From the cell containing the given text, extract its center point as (X, Y) coordinate. 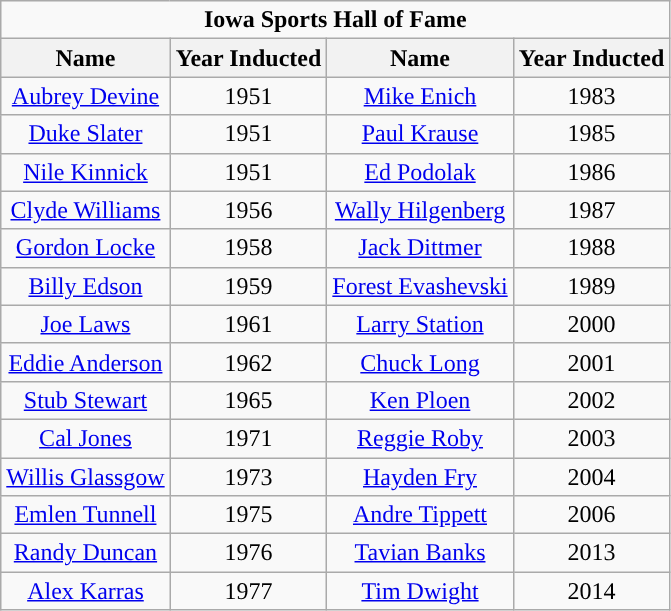
Mike Enich (420, 96)
2001 (592, 362)
Wally Hilgenberg (420, 210)
Reggie Roby (420, 438)
1988 (592, 248)
Jack Dittmer (420, 248)
1971 (248, 438)
Gordon Locke (86, 248)
1983 (592, 96)
1987 (592, 210)
Chuck Long (420, 362)
Hayden Fry (420, 477)
2006 (592, 515)
Nile Kinnick (86, 172)
Alex Karras (86, 591)
Paul Krause (420, 134)
2014 (592, 591)
Clyde Williams (86, 210)
Joe Laws (86, 324)
1961 (248, 324)
Duke Slater (86, 134)
1965 (248, 400)
Stub Stewart (86, 400)
Aubrey Devine (86, 96)
Ed Podolak (420, 172)
1986 (592, 172)
1975 (248, 515)
2002 (592, 400)
Willis Glassgow (86, 477)
1959 (248, 286)
1956 (248, 210)
Cal Jones (86, 438)
Billy Edson (86, 286)
1958 (248, 248)
Iowa Sports Hall of Fame (336, 20)
1977 (248, 591)
Andre Tippett (420, 515)
1976 (248, 553)
2003 (592, 438)
2000 (592, 324)
1962 (248, 362)
Tavian Banks (420, 553)
Tim Dwight (420, 591)
1973 (248, 477)
Randy Duncan (86, 553)
Forest Evashevski (420, 286)
Larry Station (420, 324)
2013 (592, 553)
1989 (592, 286)
Emlen Tunnell (86, 515)
Eddie Anderson (86, 362)
Ken Ploen (420, 400)
2004 (592, 477)
1985 (592, 134)
